Scan for the cell matching the given text and deliver its (x, y) coordinate at center. 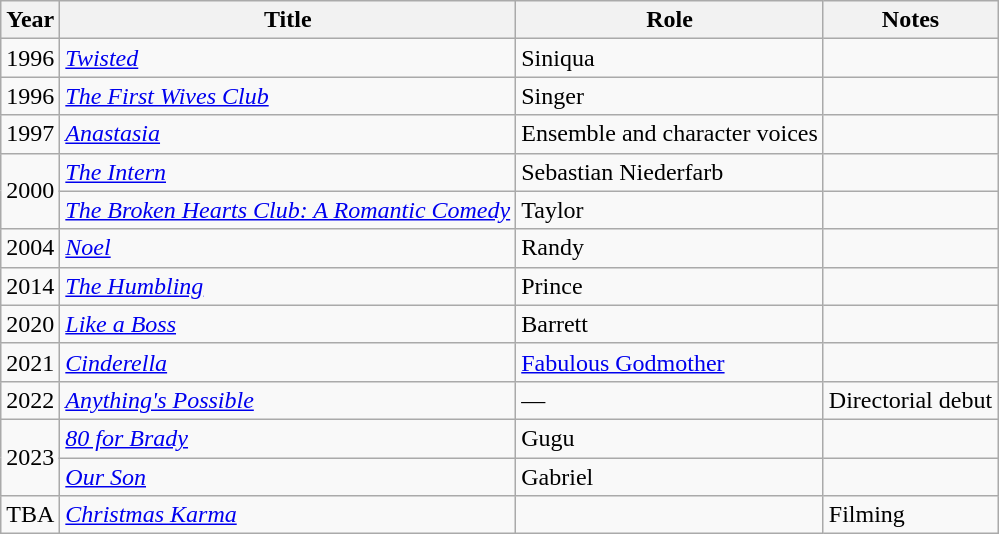
Prince (670, 286)
Noel (288, 248)
The Broken Hearts Club: A Romantic Comedy (288, 210)
Ensemble and character voices (670, 134)
Christmas Karma (288, 515)
Role (670, 20)
Siniqua (670, 58)
Barrett (670, 324)
The Humbling (288, 286)
2004 (30, 248)
Singer (670, 96)
The Intern (288, 172)
Gabriel (670, 477)
Our Son (288, 477)
2021 (30, 362)
Gugu (670, 438)
Sebastian Niederfarb (670, 172)
Taylor (670, 210)
2020 (30, 324)
Filming (910, 515)
Title (288, 20)
TBA (30, 515)
Anastasia (288, 134)
Year (30, 20)
Notes (910, 20)
Like a Boss (288, 324)
Randy (670, 248)
2000 (30, 191)
2022 (30, 400)
1997 (30, 134)
Fabulous Godmother (670, 362)
Directorial debut (910, 400)
2014 (30, 286)
Twisted (288, 58)
Anything's Possible (288, 400)
The First Wives Club (288, 96)
— (670, 400)
2023 (30, 457)
Cinderella (288, 362)
80 for Brady (288, 438)
